Find where the given text appears and provide that cell's center as [X, Y] coordinate. 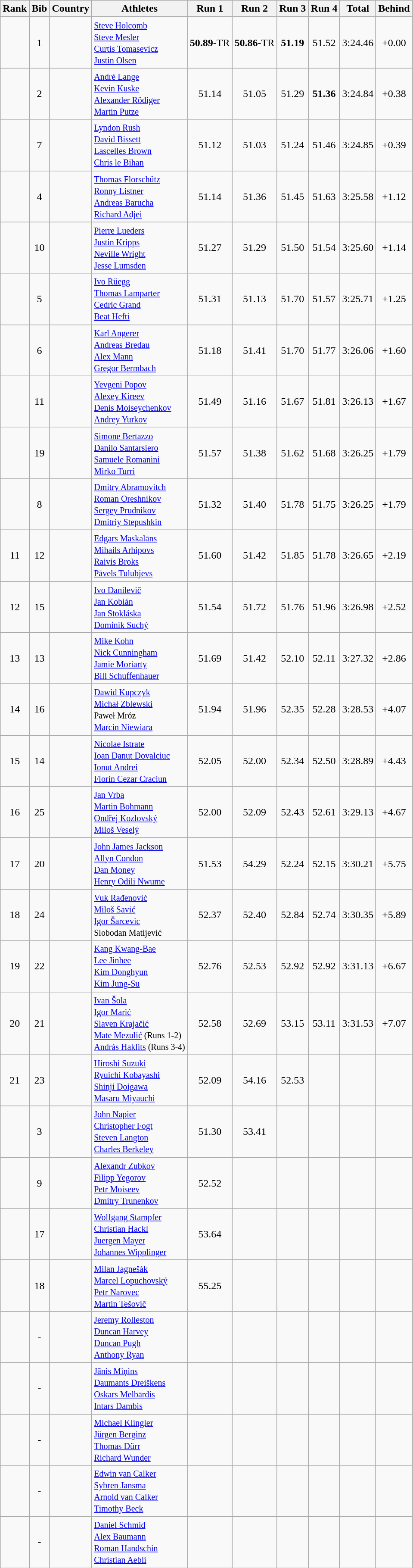
Run 2 [255, 9]
1 [40, 42]
3:26.06 [358, 350]
51.67 [293, 402]
24 [40, 915]
3:24.84 [358, 94]
Ivan Šola Igor MarićSlaven KrajačićMate Mezulić (Runs 1-2)András Haklits (Runs 3-4) [140, 1023]
Bib [40, 9]
51.18 [210, 350]
52.58 [210, 1023]
+4.07 [394, 709]
52.40 [255, 915]
9 [40, 1183]
3:28.53 [358, 709]
+2.86 [394, 659]
54.16 [255, 1080]
+1.60 [394, 350]
André Lange Kevin KuskeAlexander RödigerMartin Putze [140, 94]
Steve Holcomb Steve MeslerCurtis TomaseviczJustin Olsen [140, 42]
52.50 [324, 761]
+7.07 [394, 1023]
52.34 [293, 761]
52.43 [293, 812]
3:27.32 [358, 659]
+0.39 [394, 145]
7 [40, 145]
Edwin van Calker Sybren JansmaArnold van CalkerTimothy Beck [140, 1491]
8 [40, 504]
3:26.98 [358, 607]
Total [358, 9]
+6.67 [394, 966]
51.05 [255, 94]
+4.43 [394, 761]
3:25.60 [358, 247]
Jeremy Rolleston Duncan HarveyDuncan PughAnthony Ryan [140, 1337]
5 [40, 299]
+0.38 [394, 94]
Yevgeni Popov Alexey KireevDenis MoiseychenkovAndrey Yurkov [140, 402]
Dawid Kupczyk Michał ZblewskiPaweł MrózMarcin Niewiara [140, 709]
Nicolae Istrate Ioan Danut DovalciucIonut AndreiFlorin Cezar Craciun [140, 761]
3:25.58 [358, 197]
51.41 [255, 350]
3 [40, 1132]
Ivo Danilevič Jan KobiánJan StokláskaDominik Suchý [140, 607]
Edgars Maskalāns Mihails ArhipovsRaivis BroksPāvels Tulubjevs [140, 555]
Karl Angerer Andreas BredauAlex MannGregor Bermbach [140, 350]
Mike Kohn Nick CunninghamJamie MoriartyBill Schuffenhauer [140, 659]
2 [40, 94]
+2.52 [394, 607]
51.49 [210, 402]
51.75 [324, 504]
Rank [15, 9]
22 [40, 966]
52.76 [210, 966]
51.19 [293, 42]
+1.25 [394, 299]
3:31.13 [358, 966]
54.29 [255, 864]
3:30.35 [358, 915]
+5.75 [394, 864]
53.64 [210, 1234]
52.37 [210, 915]
50.86-TR [255, 42]
Alexandr Zubkov Filipp YegorovPetr MoiseevDmitry Trunenkov [140, 1183]
51.12 [210, 145]
53.11 [324, 1023]
+4.67 [394, 812]
3:29.13 [358, 812]
3:30.21 [358, 864]
52.15 [324, 864]
3:26.13 [358, 402]
51.60 [210, 555]
55.25 [210, 1285]
Athletes [140, 9]
51.68 [324, 453]
John Napier Christopher FogtSteven LangtonCharles Berkeley [140, 1132]
+1.67 [394, 402]
51.45 [293, 197]
51.40 [255, 504]
51.13 [255, 299]
51.69 [210, 659]
51.32 [210, 504]
Behind [394, 9]
51.30 [210, 1132]
51.52 [324, 42]
3:24.85 [358, 145]
Run 1 [210, 9]
Pierre Lueders Justin KrippsNeville WrightJesse Lumsden [140, 247]
10 [40, 247]
51.81 [324, 402]
23 [40, 1080]
Run 3 [293, 9]
John James Jackson Allyn CondonDan MoneyHenry Odili Nwume [140, 864]
53.41 [255, 1132]
Wolfgang Stampfer Christian HacklJuergen MayerJohannes Wipplinger [140, 1234]
+2.19 [394, 555]
Thomas Florschütz Ronny ListnerAndreas BaruchaRichard Adjei [140, 197]
+1.12 [394, 197]
4 [40, 197]
51.72 [255, 607]
Kang Kwang-Bae Lee JinheeKim DonghyunKim Jung-Su [140, 966]
51.85 [293, 555]
+1.14 [394, 247]
53.15 [293, 1023]
Jan Vrba Martin BohmannOndřej KozlovskýMiloš Veselý [140, 812]
3:26.65 [358, 555]
51.94 [210, 709]
52.69 [255, 1023]
3:28.89 [358, 761]
Lyndon Rush David BissettLascelles BrownChris le Bihan [140, 145]
Michael Klingler Jürgen BerginzThomas DürrRichard Wunder [140, 1440]
Vuk Rađenović Miloš SavićIgor ŠarcevicSlobodan Matijević [140, 915]
51.77 [324, 350]
Country [71, 9]
51.16 [255, 402]
51.31 [210, 299]
52.24 [293, 864]
Run 4 [324, 9]
52.11 [324, 659]
6 [40, 350]
52.10 [293, 659]
51.27 [210, 247]
52.05 [210, 761]
Ivo Rüegg Thomas LamparterCedric GrandBeat Hefti [140, 299]
51.76 [293, 607]
Dmitry Abramovitch Roman OreshnikovSergey PrudnikovDmitriy Stepushkin [140, 504]
Simone Bertazzo Danilo SantarsieroSamuele RomaniniMirko Turri [140, 453]
51.63 [324, 197]
3:25.71 [358, 299]
52.52 [210, 1183]
52.84 [293, 915]
51.50 [293, 247]
51.38 [255, 453]
51.24 [293, 145]
51.03 [255, 145]
+5.89 [394, 915]
Jānis Miņins Daumants DreiškensOskars MelbārdisIntars Dambis [140, 1388]
52.28 [324, 709]
51.62 [293, 453]
25 [40, 812]
Daniel Schmid Alex BaumannRoman HandschinChristian Aebli [140, 1542]
3:24.46 [358, 42]
50.89-TR [210, 42]
+0.00 [394, 42]
52.61 [324, 812]
3:31.53 [358, 1023]
Milan Jagnešák Marcel LopuchovskýPetr NarovecMartin Tešovič [140, 1285]
51.46 [324, 145]
52.35 [293, 709]
51.53 [210, 864]
Hiroshi Suzuki Ryuichi KobayashiShinji DoigawaMasaru Miyauchi [140, 1080]
52.74 [324, 915]
